Determine the [X, Y] coordinate at the center of the cell enclosing the given text.  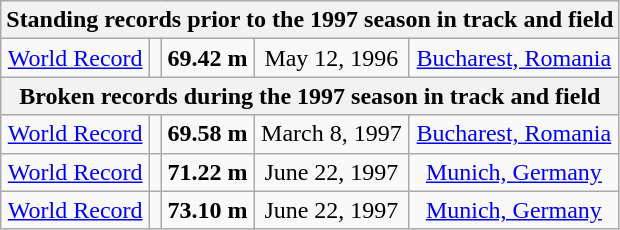
71.22 m [208, 172]
March 8, 1997 [332, 134]
Broken records during the 1997 season in track and field [310, 96]
May 12, 1996 [332, 58]
69.58 m [208, 134]
69.42 m [208, 58]
Standing records prior to the 1997 season in track and field [310, 20]
73.10 m [208, 210]
